Extract the [x, y] coordinate from the center of the cell holding the provided text.  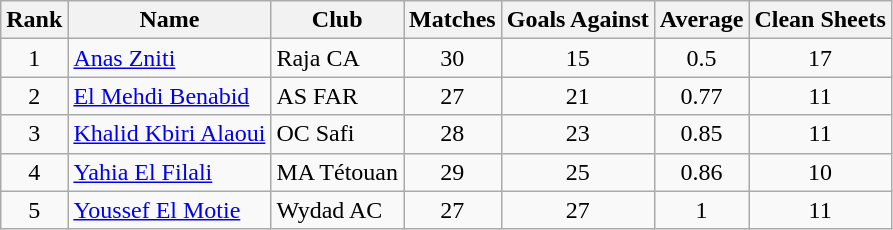
2 [34, 96]
3 [34, 134]
0.85 [702, 134]
10 [820, 172]
Goals Against [578, 20]
Anas Zniti [170, 58]
Khalid Kbiri Alaoui [170, 134]
Average [702, 20]
Youssef El Motie [170, 210]
AS FAR [338, 96]
0.86 [702, 172]
Wydad AC [338, 210]
0.5 [702, 58]
Yahia El Filali [170, 172]
30 [453, 58]
28 [453, 134]
4 [34, 172]
MA Tétouan [338, 172]
Matches [453, 20]
Rank [34, 20]
29 [453, 172]
OC Safi [338, 134]
Club [338, 20]
0.77 [702, 96]
Raja CA [338, 58]
5 [34, 210]
17 [820, 58]
23 [578, 134]
21 [578, 96]
Clean Sheets [820, 20]
El Mehdi Benabid [170, 96]
25 [578, 172]
Name [170, 20]
15 [578, 58]
